Return [x, y] of the center of cell containing provided text 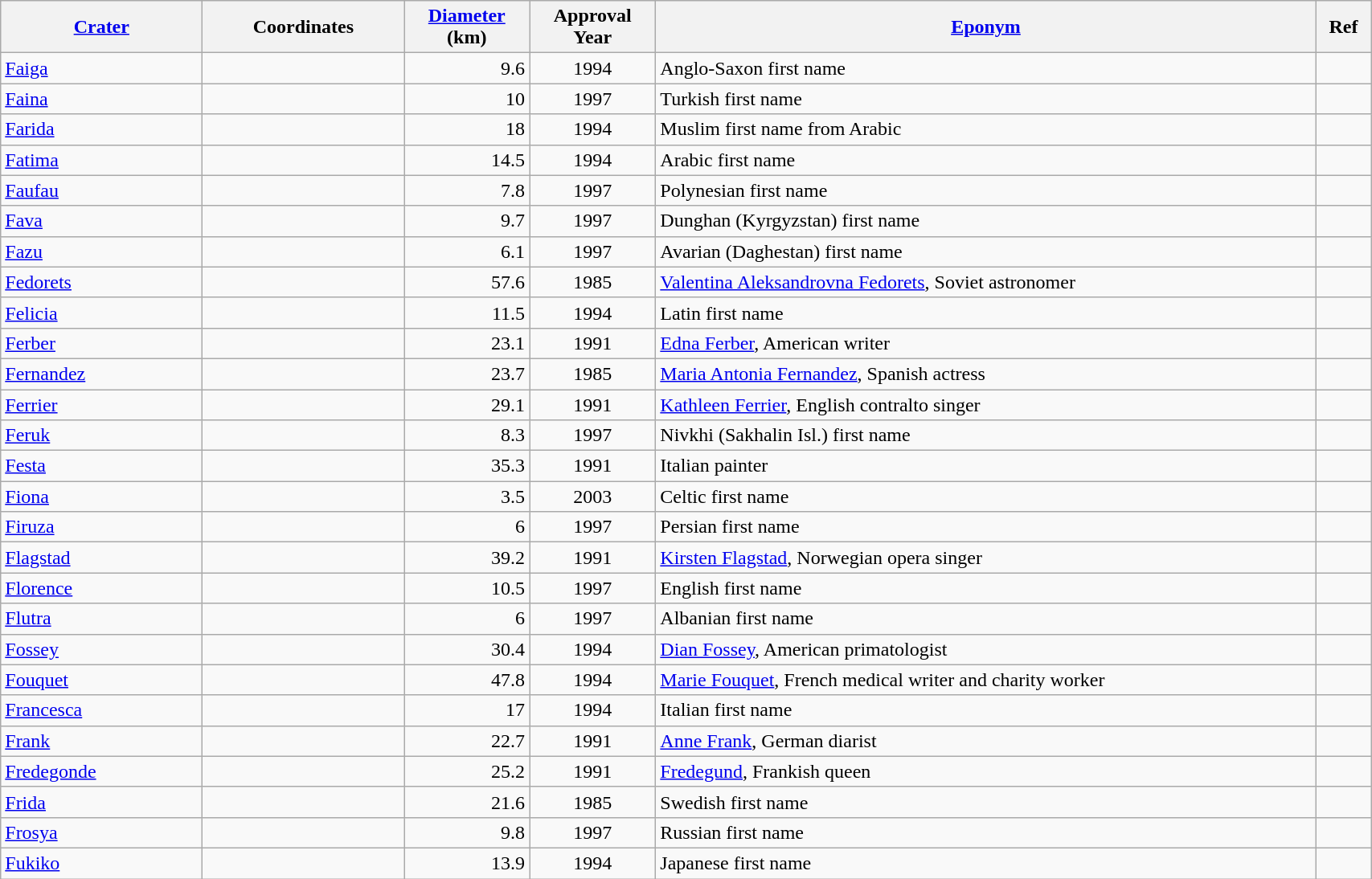
9.6 [467, 68]
2003 [593, 497]
Festa [101, 466]
23.7 [467, 374]
Valentina Aleksandrovna Fedorets, Soviet astronomer [985, 282]
25.2 [467, 771]
Ferrier [101, 404]
Farida [101, 129]
Arabic first name [985, 160]
Nivkhi (Sakhalin Isl.) first name [985, 435]
23.1 [467, 343]
Francesca [101, 710]
Anne Frank, German diarist [985, 741]
30.4 [467, 649]
Fernandez [101, 374]
ApprovalYear [593, 27]
Diameter(km) [467, 27]
21.6 [467, 802]
17 [467, 710]
Fatima [101, 160]
Fukiko [101, 863]
7.8 [467, 190]
Muslim first name from Arabic [985, 129]
Turkish first name [985, 99]
6.1 [467, 251]
Flutra [101, 619]
Feruk [101, 435]
35.3 [467, 466]
57.6 [467, 282]
3.5 [467, 497]
Frosya [101, 832]
Dunghan (Kyrgyzstan) first name [985, 221]
Italian first name [985, 710]
11.5 [467, 313]
Crater [101, 27]
14.5 [467, 160]
Fedorets [101, 282]
Polynesian first name [985, 190]
10.5 [467, 588]
Persian first name [985, 527]
Japanese first name [985, 863]
Fredegonde [101, 771]
Fiona [101, 497]
Frank [101, 741]
Marie Fouquet, French medical writer and charity worker [985, 680]
Fossey [101, 649]
Faufau [101, 190]
Coordinates [304, 27]
English first name [985, 588]
39.2 [467, 558]
29.1 [467, 404]
Faina [101, 99]
13.9 [467, 863]
Ref [1344, 27]
Ferber [101, 343]
Fouquet [101, 680]
Celtic first name [985, 497]
Italian painter [985, 466]
Russian first name [985, 832]
Edna Ferber, American writer [985, 343]
Albanian first name [985, 619]
Kirsten Flagstad, Norwegian opera singer [985, 558]
Eponym [985, 27]
Maria Antonia Fernandez, Spanish actress [985, 374]
Fredegund, Frankish queen [985, 771]
47.8 [467, 680]
Florence [101, 588]
Fazu [101, 251]
10 [467, 99]
18 [467, 129]
Anglo-Saxon first name [985, 68]
9.8 [467, 832]
Swedish first name [985, 802]
Flagstad [101, 558]
Felicia [101, 313]
22.7 [467, 741]
8.3 [467, 435]
Firuza [101, 527]
Dian Fossey, American primatologist [985, 649]
Frida [101, 802]
Latin first name [985, 313]
Kathleen Ferrier, English contralto singer [985, 404]
Avarian (Daghestan) first name [985, 251]
Fava [101, 221]
Faiga [101, 68]
9.7 [467, 221]
